Identify which cell holds the provided text, then report its (X, Y) central coordinate. 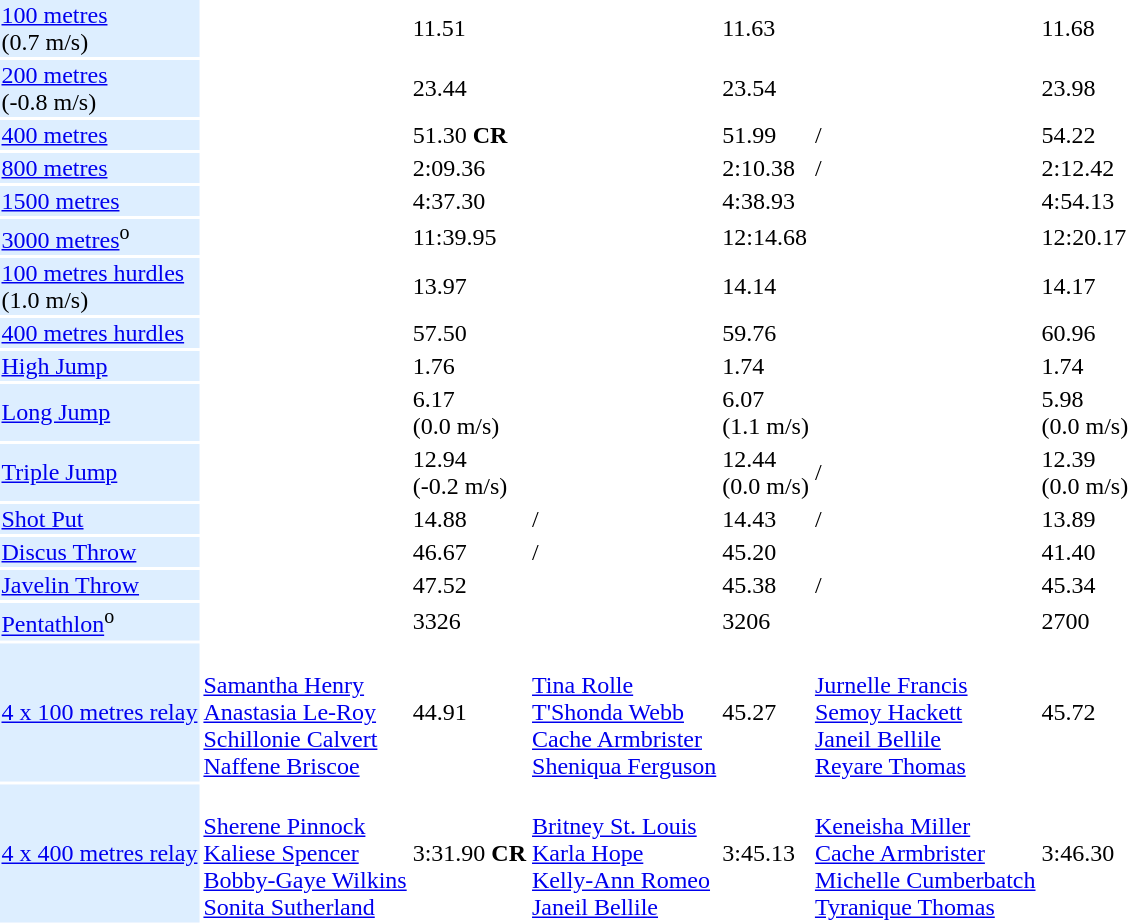
14.43 (766, 519)
57.50 (469, 333)
1500 metres (100, 201)
47.52 (469, 585)
12.44 (0.0 m/s) (766, 472)
100 metres hurdles (1.0 m/s) (100, 286)
44.91 (469, 712)
Britney St. Louis Karla Hope Kelly-Ann Romeo Janeil Bellile (624, 853)
Jurnelle Francis Semoy Hackett Janeil Bellile Reyare Thomas (925, 712)
12.94 (-0.2 m/s) (469, 472)
200 metres (-0.8 m/s) (100, 88)
11:39.95 (469, 237)
6.07 (1.1 m/s) (766, 412)
14.88 (469, 519)
Discus Throw (100, 552)
23.54 (766, 88)
13.97 (469, 286)
51.30 CR (469, 135)
3206 (766, 621)
Shot Put (100, 519)
3:45.13 (766, 853)
Tina Rolle T'Shonda Webb Cache Armbrister Sheniqua Ferguson (624, 712)
Pentathlono (100, 621)
51.99 (766, 135)
1.76 (469, 366)
12:14.68 (766, 237)
45.38 (766, 585)
400 metres (100, 135)
2:10.38 (766, 168)
100 metres (0.7 m/s) (100, 28)
6.17 (0.0 m/s) (469, 412)
45.20 (766, 552)
Sherene Pinnock Kaliese Spencer Bobby-Gaye Wilkins Sonita Sutherland (305, 853)
4 x 100 metres relay (100, 712)
4:38.93 (766, 201)
59.76 (766, 333)
800 metres (100, 168)
4 x 400 metres relay (100, 853)
1.74 (766, 366)
11.51 (469, 28)
Samantha Henry Anastasia Le-Roy Schillonie Calvert Naffene Briscoe (305, 712)
3:31.90 CR (469, 853)
Keneisha Miller Cache Armbrister Michelle Cumberbatch Tyranique Thomas (925, 853)
14.14 (766, 286)
4:37.30 (469, 201)
3326 (469, 621)
3000 metreso (100, 237)
Long Jump (100, 412)
Javelin Throw (100, 585)
11.63 (766, 28)
High Jump (100, 366)
46.67 (469, 552)
2:09.36 (469, 168)
23.44 (469, 88)
Triple Jump (100, 472)
45.27 (766, 712)
400 metres hurdles (100, 333)
